Scan for the cell matching the given text and deliver its (x, y) coordinate at center. 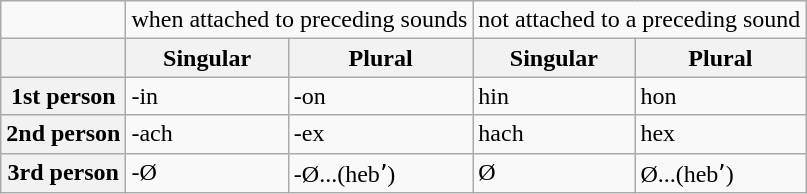
hex (720, 134)
Ø...(hebʼ) (720, 173)
not attached to a preceding sound (640, 20)
-Ø...(hebʼ) (380, 173)
1st person (64, 96)
-on (380, 96)
3rd person (64, 173)
hach (554, 134)
when attached to preceding sounds (300, 20)
-ach (207, 134)
Ø (554, 173)
hon (720, 96)
-ex (380, 134)
-Ø (207, 173)
2nd person (64, 134)
-in (207, 96)
hin (554, 96)
